From the cell containing the given text, extract its center point as (x, y) coordinate. 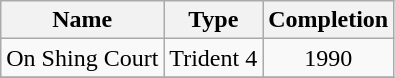
On Shing Court (82, 58)
Type (214, 20)
Completion (328, 20)
1990 (328, 58)
Name (82, 20)
Trident 4 (214, 58)
